For the text-containing cell, return its midpoint in (X, Y) coordinate format. 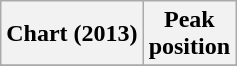
Chart (2013) (72, 34)
Peak position (189, 34)
